Return [X, Y] of the center of cell containing provided text 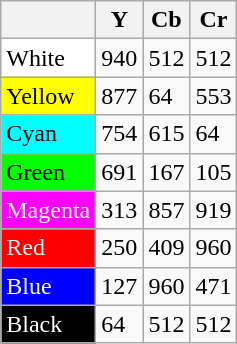
Black [48, 324]
White [48, 58]
615 [166, 134]
553 [214, 96]
919 [214, 210]
691 [120, 172]
Cyan [48, 134]
Y [120, 20]
Red [48, 248]
Green [48, 172]
409 [166, 248]
857 [166, 210]
Cr [214, 20]
Magenta [48, 210]
754 [120, 134]
250 [120, 248]
105 [214, 172]
471 [214, 286]
127 [120, 286]
940 [120, 58]
167 [166, 172]
Yellow [48, 96]
877 [120, 96]
Cb [166, 20]
Blue [48, 286]
313 [120, 210]
